Extract the (X, Y) coordinate from the center of the cell holding the provided text.  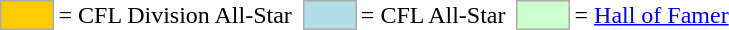
= CFL All-Star (433, 15)
= CFL Division All-Star (175, 15)
